Return the [x, y] coordinate for the center point of the cell that contains the specified text.  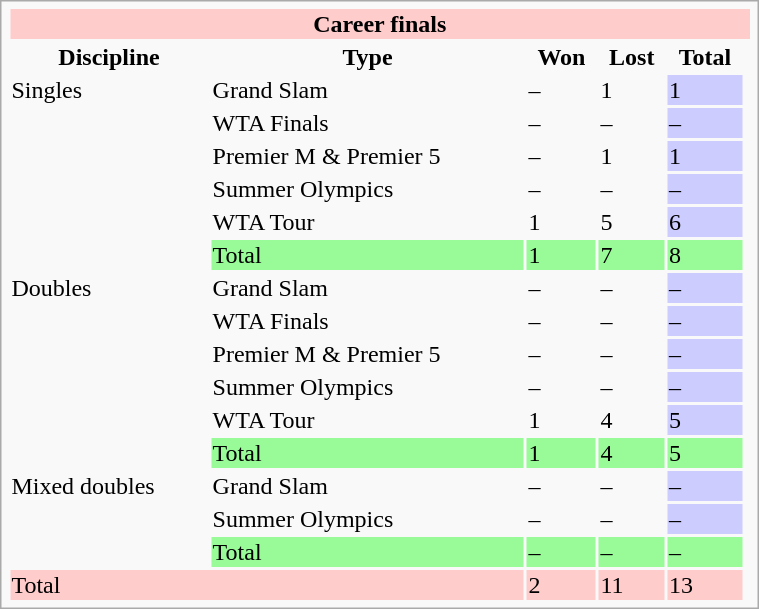
Singles [109, 172]
Discipline [109, 57]
Doubles [109, 370]
6 [704, 222]
Won [562, 57]
2 [562, 585]
Type [368, 57]
Mixed doubles [109, 519]
Lost [632, 57]
8 [704, 255]
Career finals [380, 24]
13 [704, 585]
7 [632, 255]
11 [632, 585]
